Return the [x, y] coordinate for the center point of the cell that contains the specified text.  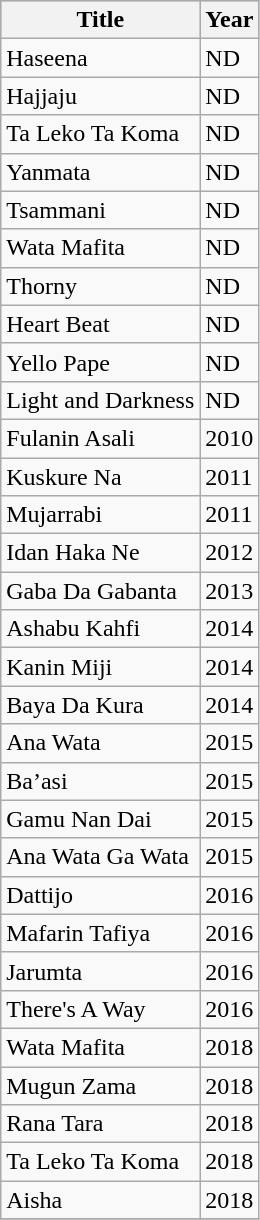
Aisha [100, 1200]
Idan Haka Ne [100, 553]
Year [230, 20]
2010 [230, 438]
Mafarin Tafiya [100, 933]
Baya Da Kura [100, 705]
Light and Darkness [100, 400]
Tsammani [100, 210]
Hajjaju [100, 96]
Mujarrabi [100, 515]
Jarumta [100, 971]
Kanin Miji [100, 667]
Rana Tara [100, 1124]
Ana Wata [100, 743]
Mugun Zama [100, 1085]
2013 [230, 591]
Dattijo [100, 895]
Fulanin Asali [100, 438]
Yanmata [100, 172]
There's A Way [100, 1009]
Ashabu Kahfi [100, 629]
Heart Beat [100, 324]
Haseena [100, 58]
2012 [230, 553]
Gaba Da Gabanta [100, 591]
Ba’asi [100, 781]
Title [100, 20]
Ana Wata Ga Wata [100, 857]
Gamu Nan Dai [100, 819]
Kuskure Na [100, 477]
Yello Pape [100, 362]
Thorny [100, 286]
